Determine the [X, Y] coordinate at the center of the cell enclosing the given text.  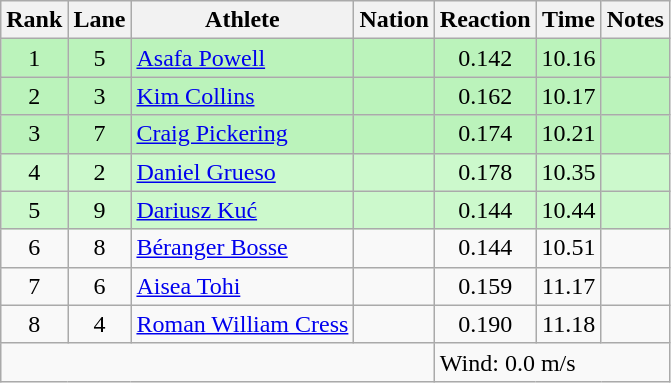
Aisea Tohi [242, 286]
10.51 [568, 248]
10.17 [568, 96]
Reaction [485, 20]
0.190 [485, 324]
0.162 [485, 96]
0.159 [485, 286]
Rank [34, 20]
Roman William Cress [242, 324]
10.35 [568, 172]
Athlete [242, 20]
0.142 [485, 58]
Béranger Bosse [242, 248]
Wind: 0.0 m/s [552, 362]
11.17 [568, 286]
0.178 [485, 172]
11.18 [568, 324]
10.16 [568, 58]
Kim Collins [242, 96]
Asafa Powell [242, 58]
Craig Pickering [242, 134]
0.174 [485, 134]
10.44 [568, 210]
Time [568, 20]
Lane [100, 20]
Notes [635, 20]
9 [100, 210]
10.21 [568, 134]
1 [34, 58]
Daniel Grueso [242, 172]
Dariusz Kuć [242, 210]
Nation [394, 20]
